Identify which cell holds the provided text, then report its [X, Y] central coordinate. 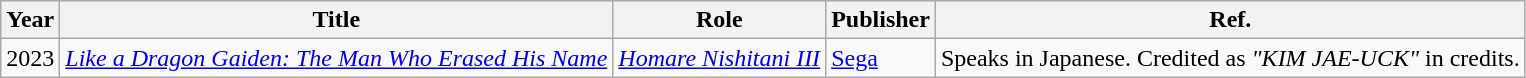
Speaks in Japanese. Credited as "KIM JAE-UCK" in credits. [1230, 58]
Ref. [1230, 20]
Sega [881, 58]
Title [336, 20]
Homare Nishitani III [720, 58]
Publisher [881, 20]
2023 [30, 58]
Like a Dragon Gaiden: The Man Who Erased His Name [336, 58]
Year [30, 20]
Role [720, 20]
